Pinpoint the cell where the given text exists, returning its [x, y] midpoint coordinate. 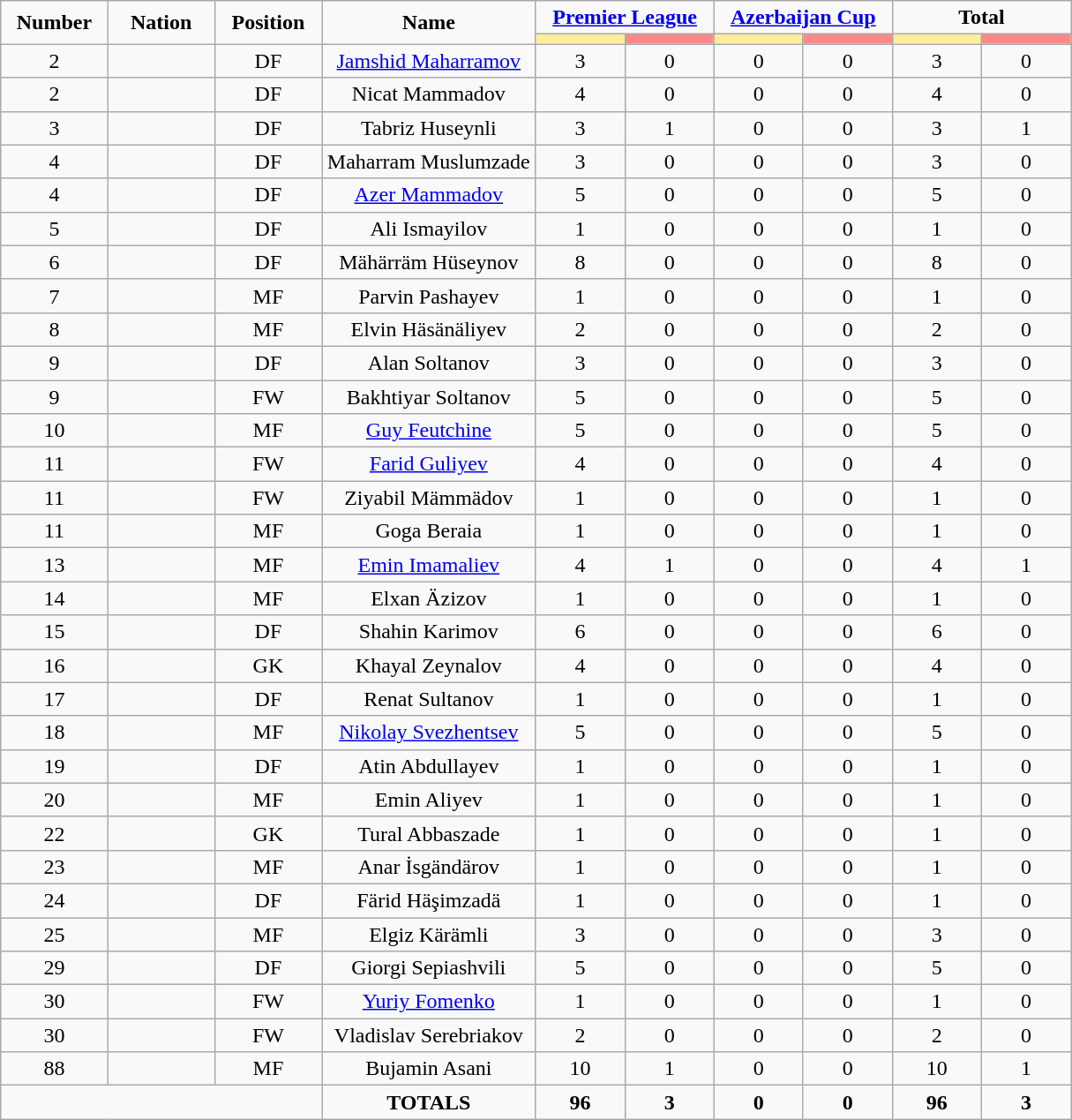
7 [55, 296]
Goga Beraia [429, 531]
Khayal Zeynalov [429, 665]
Name [429, 23]
Elvin Häsänäliyev [429, 329]
Atin Abdullayev [429, 766]
Shahin Karimov [429, 632]
Maharram Muslumzade [429, 162]
Azerbaijan Cup [803, 18]
Jamshid Maharramov [429, 61]
Parvin Pashayev [429, 296]
Total [981, 18]
13 [55, 565]
Renat Sultanov [429, 699]
25 [55, 935]
Emin Imamaliev [429, 565]
29 [55, 968]
Yuriy Fomenko [429, 1002]
Tabriz Huseynli [429, 128]
17 [55, 699]
Position [268, 23]
Tural Abbaszade [429, 833]
Farid Guliyev [429, 464]
TOTALS [429, 1102]
15 [55, 632]
24 [55, 900]
Nikolay Svezhentsev [429, 733]
Nicat Mammadov [429, 94]
Färid Häşimzadä [429, 900]
Alan Soltanov [429, 363]
Guy Feutchine [429, 431]
18 [55, 733]
20 [55, 800]
Azer Mammadov [429, 195]
Ali Ismayilov [429, 229]
Giorgi Sepiashvili [429, 968]
Nation [161, 23]
14 [55, 598]
19 [55, 766]
Premier League [625, 18]
Bakhtiyar Soltanov [429, 396]
16 [55, 665]
22 [55, 833]
Mähärräm Hüseynov [429, 262]
Ziyabil Mämmädov [429, 498]
88 [55, 1069]
Vladislav Serebriakov [429, 1035]
Emin Aliyev [429, 800]
Elgiz Kärämli [429, 935]
Number [55, 23]
Bujamin Asani [429, 1069]
Elxan Äzizov [429, 598]
23 [55, 867]
Anar İsgändärov [429, 867]
